Capture the cell that displays the provided text and extract its (X, Y) central coordinate. 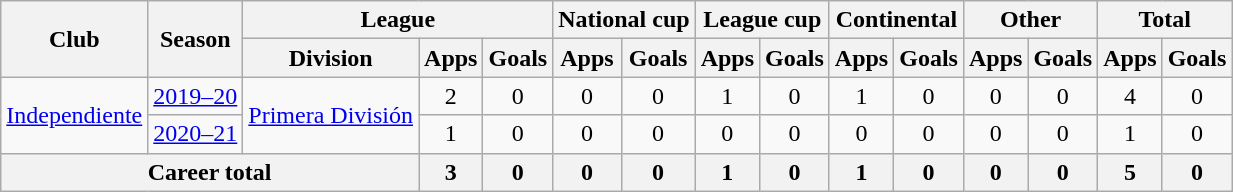
2 (451, 96)
Continental (896, 20)
Division (331, 58)
5 (1130, 172)
2020–21 (196, 134)
Other (1030, 20)
National cup (624, 20)
League cup (762, 20)
Club (74, 39)
Independiente (74, 115)
2019–20 (196, 96)
4 (1130, 96)
Primera División (331, 115)
Total (1165, 20)
Career total (210, 172)
3 (451, 172)
League (398, 20)
Season (196, 39)
